From the cell containing the given text, extract its center point as (x, y) coordinate. 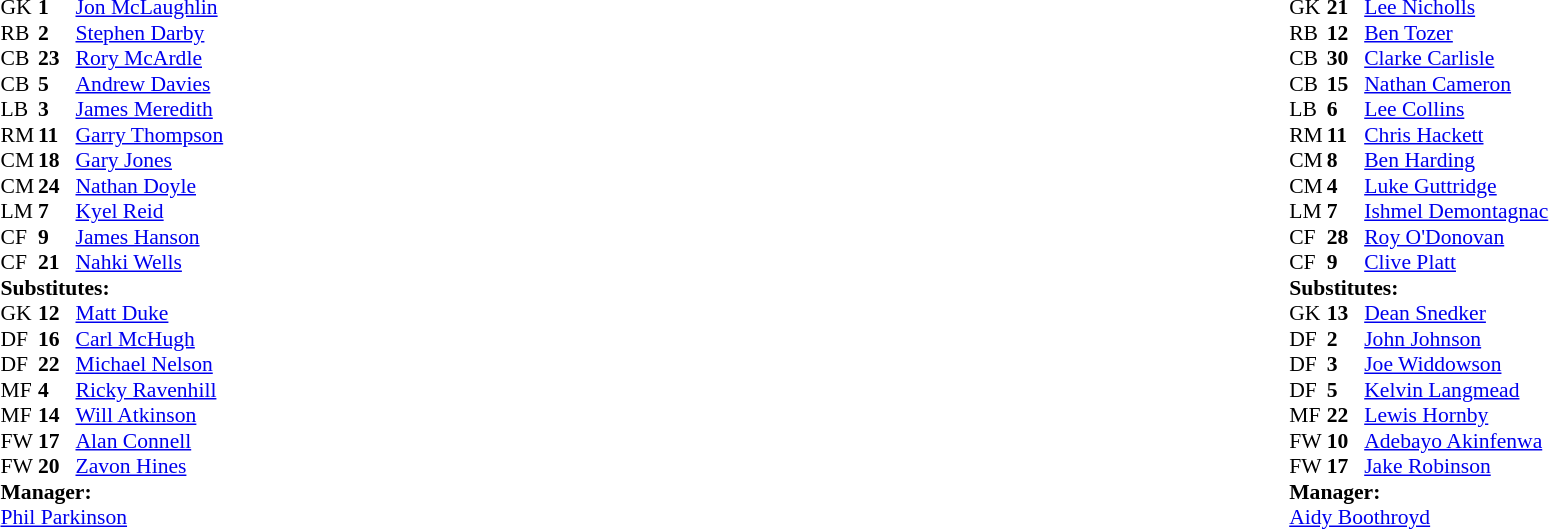
Garry Thompson (150, 135)
Lee Collins (1456, 109)
16 (57, 339)
Will Atkinson (150, 415)
Carl McHugh (150, 339)
Roy O'Donovan (1456, 237)
Lewis Hornby (1456, 415)
Gary Jones (150, 161)
Ricky Ravenhill (150, 390)
Nathan Doyle (150, 186)
23 (57, 59)
Ben Harding (1456, 161)
13 (1346, 313)
10 (1346, 441)
14 (57, 415)
Alan Connell (150, 441)
8 (1346, 161)
20 (57, 467)
Stephen Darby (150, 33)
James Meredith (150, 109)
Michael Nelson (150, 365)
Kyel Reid (150, 211)
Ben Tozer (1456, 33)
Jake Robinson (1456, 467)
James Hanson (150, 237)
24 (57, 186)
Andrew Davies (150, 84)
Nathan Cameron (1456, 84)
Joe Widdowson (1456, 365)
30 (1346, 59)
21 (57, 263)
Clarke Carlisle (1456, 59)
Chris Hackett (1456, 135)
Clive Platt (1456, 263)
Rory McArdle (150, 59)
28 (1346, 237)
John Johnson (1456, 339)
Zavon Hines (150, 467)
Luke Guttridge (1456, 186)
18 (57, 161)
Kelvin Langmead (1456, 390)
Matt Duke (150, 313)
Ishmel Demontagnac (1456, 211)
6 (1346, 109)
Adebayo Akinfenwa (1456, 441)
Dean Snedker (1456, 313)
Nahki Wells (150, 263)
15 (1346, 84)
